Scan for the cell matching the given text and deliver its (x, y) coordinate at center. 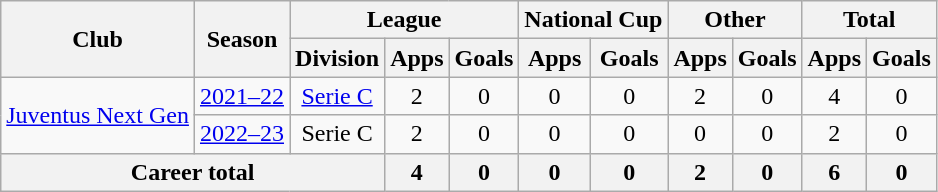
6 (834, 172)
Juventus Next Gen (98, 115)
2021–22 (242, 96)
Club (98, 39)
Career total (193, 172)
Total (869, 20)
Division (338, 58)
National Cup (594, 20)
2022–23 (242, 134)
Other (735, 20)
Season (242, 39)
League (404, 20)
